Identify which cell holds the provided text, then report its (x, y) central coordinate. 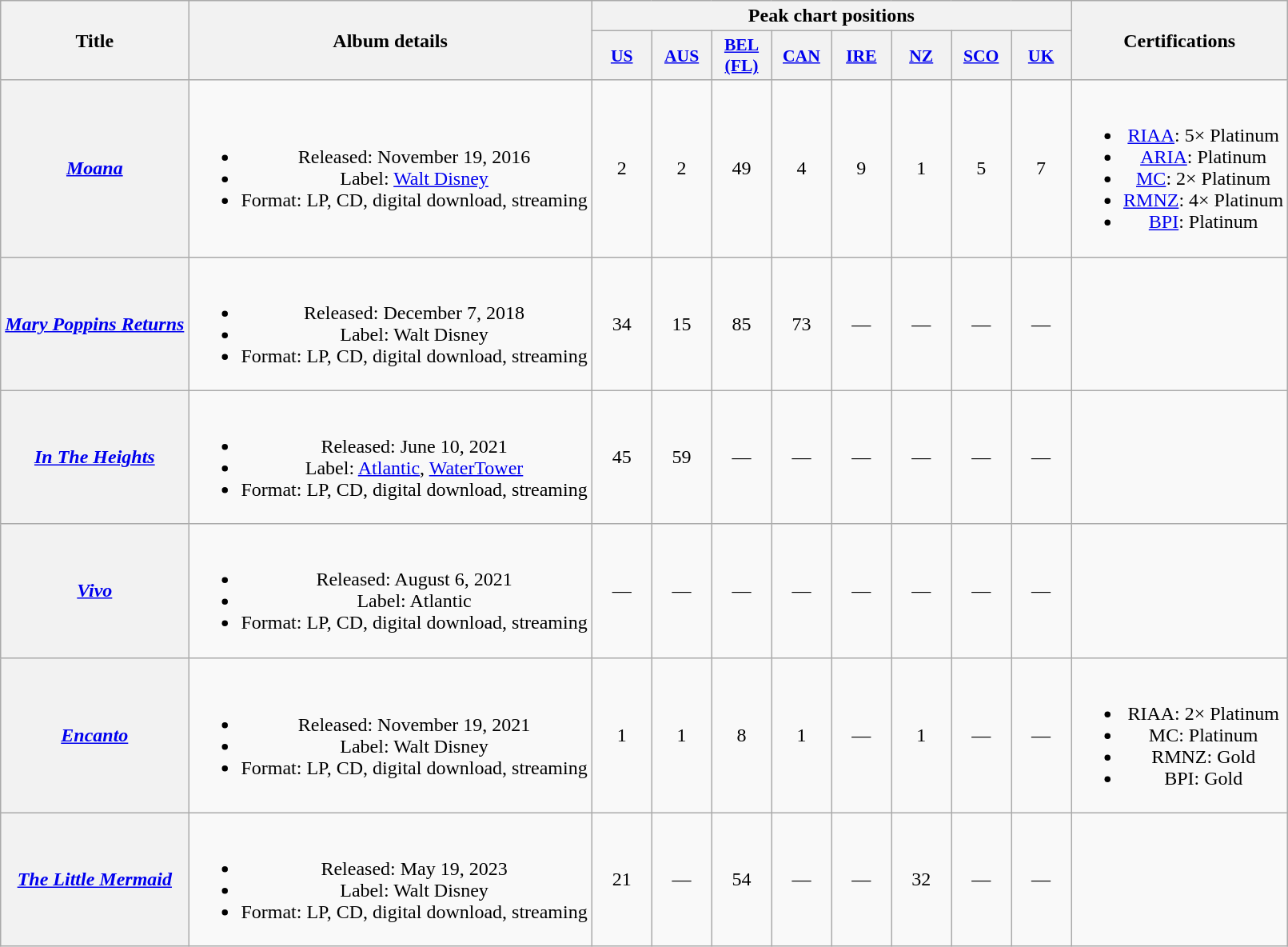
AUS (681, 56)
Encanto (94, 735)
45 (622, 458)
5 (982, 168)
59 (681, 458)
8 (742, 735)
Album details (390, 40)
Released: December 7, 2018Label: Walt DisneyFormat: LP, CD, digital download, streaming (390, 323)
Peak chart positions (831, 16)
Moana (94, 168)
73 (801, 323)
Released: June 10, 2021Label: Atlantic, WaterTowerFormat: LP, CD, digital download, streaming (390, 458)
Title (94, 40)
4 (801, 168)
Released: August 6, 2021Label: AtlanticFormat: LP, CD, digital download, streaming (390, 590)
US (622, 56)
Vivo (94, 590)
34 (622, 323)
85 (742, 323)
49 (742, 168)
7 (1041, 168)
32 (921, 880)
SCO (982, 56)
RIAA: 2× PlatinumMC: PlatinumRMNZ: GoldBPI: Gold (1180, 735)
UK (1041, 56)
RIAA: 5× PlatinumARIA: PlatinumMC: 2× PlatinumRMNZ: 4× PlatinumBPI: Platinum (1180, 168)
Released: November 19, 2021Label: Walt DisneyFormat: LP, CD, digital download, streaming (390, 735)
21 (622, 880)
54 (742, 880)
IRE (862, 56)
15 (681, 323)
Released: May 19, 2023Label: Walt DisneyFormat: LP, CD, digital download, streaming (390, 880)
In The Heights (94, 458)
NZ (921, 56)
Mary Poppins Returns (94, 323)
9 (862, 168)
Released: November 19, 2016Label: Walt DisneyFormat: LP, CD, digital download, streaming (390, 168)
The Little Mermaid (94, 880)
BEL(FL) (742, 56)
CAN (801, 56)
Certifications (1180, 40)
